Determine the (X, Y) coordinate at the center of the cell enclosing the given text.  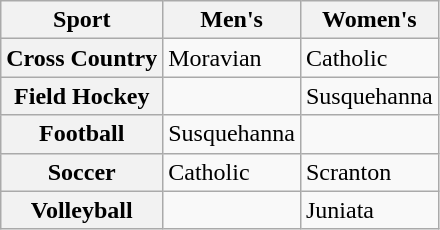
Soccer (82, 172)
Juniata (369, 210)
Men's (232, 20)
Sport (82, 20)
Cross Country (82, 58)
Moravian (232, 58)
Field Hockey (82, 96)
Scranton (369, 172)
Women's (369, 20)
Volleyball (82, 210)
Football (82, 134)
